Scan for the cell matching the given text and deliver its [x, y] coordinate at center. 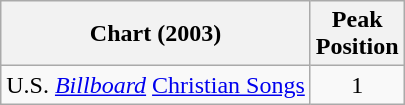
Peak Position [357, 34]
U.S. Billboard Christian Songs [156, 85]
1 [357, 85]
Chart (2003) [156, 34]
